Find where the given text appears and provide that cell's center as [x, y] coordinate. 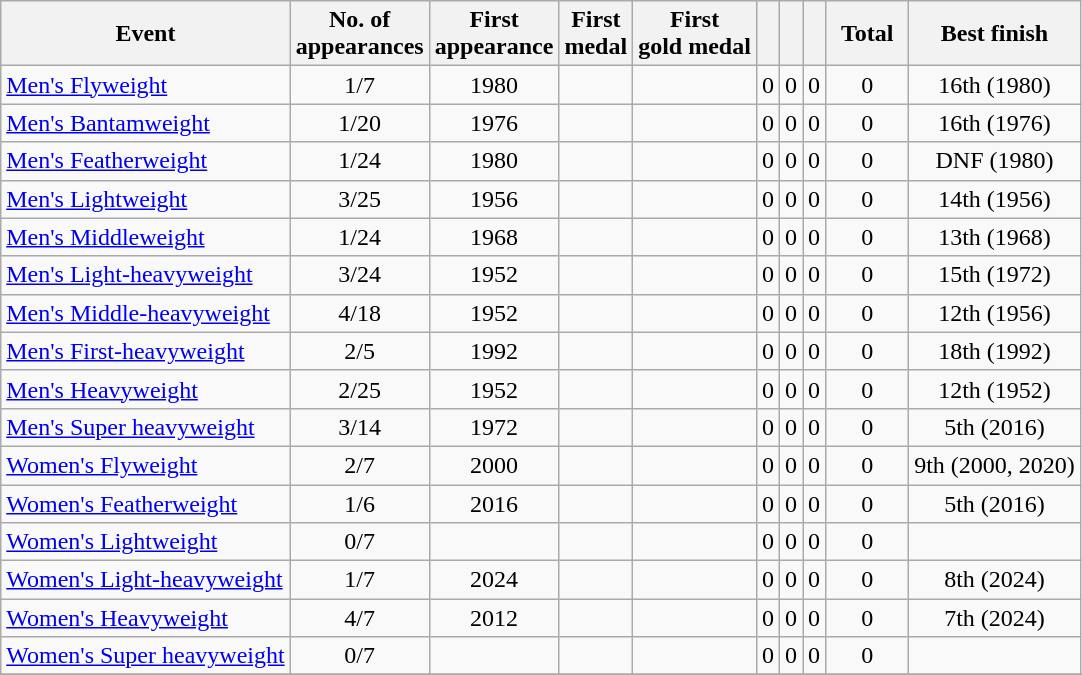
2/25 [360, 389]
Women's Lightweight [146, 542]
Men's Middleweight [146, 237]
16th (1980) [995, 85]
2024 [494, 580]
2/5 [360, 351]
1956 [494, 199]
1972 [494, 427]
Men's Flyweight [146, 85]
Firstappearance [494, 34]
Women's Light-heavyweight [146, 580]
14th (1956) [995, 199]
Men's Bantamweight [146, 123]
7th (2024) [995, 618]
Men's Featherweight [146, 161]
Men's Super heavyweight [146, 427]
2016 [494, 503]
12th (1952) [995, 389]
Men's First-heavyweight [146, 351]
2000 [494, 465]
15th (1972) [995, 275]
8th (2024) [995, 580]
Women's Flyweight [146, 465]
13th (1968) [995, 237]
Men's Middle-heavyweight [146, 313]
1992 [494, 351]
Total [868, 34]
16th (1976) [995, 123]
1/6 [360, 503]
Firstgold medal [695, 34]
3/14 [360, 427]
Men's Heavyweight [146, 389]
12th (1956) [995, 313]
3/24 [360, 275]
Best finish [995, 34]
1/20 [360, 123]
Firstmedal [596, 34]
Men's Light-heavyweight [146, 275]
Women's Featherweight [146, 503]
9th (2000, 2020) [995, 465]
No. ofappearances [360, 34]
Men's Lightweight [146, 199]
Women's Heavyweight [146, 618]
4/18 [360, 313]
2/7 [360, 465]
4/7 [360, 618]
Women's Super heavyweight [146, 656]
Event [146, 34]
3/25 [360, 199]
1968 [494, 237]
DNF (1980) [995, 161]
18th (1992) [995, 351]
2012 [494, 618]
1976 [494, 123]
